Pinpoint the cell where the given text exists, returning its [x, y] midpoint coordinate. 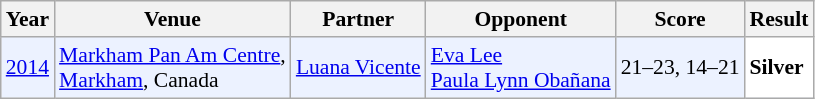
Silver [780, 68]
Result [780, 19]
Partner [358, 19]
Year [28, 19]
21–23, 14–21 [680, 68]
Eva Lee Paula Lynn Obañana [521, 68]
Opponent [521, 19]
Score [680, 19]
Markham Pan Am Centre,Markham, Canada [172, 68]
Venue [172, 19]
2014 [28, 68]
Luana Vicente [358, 68]
